Capture the cell that displays the provided text and extract its [x, y] central coordinate. 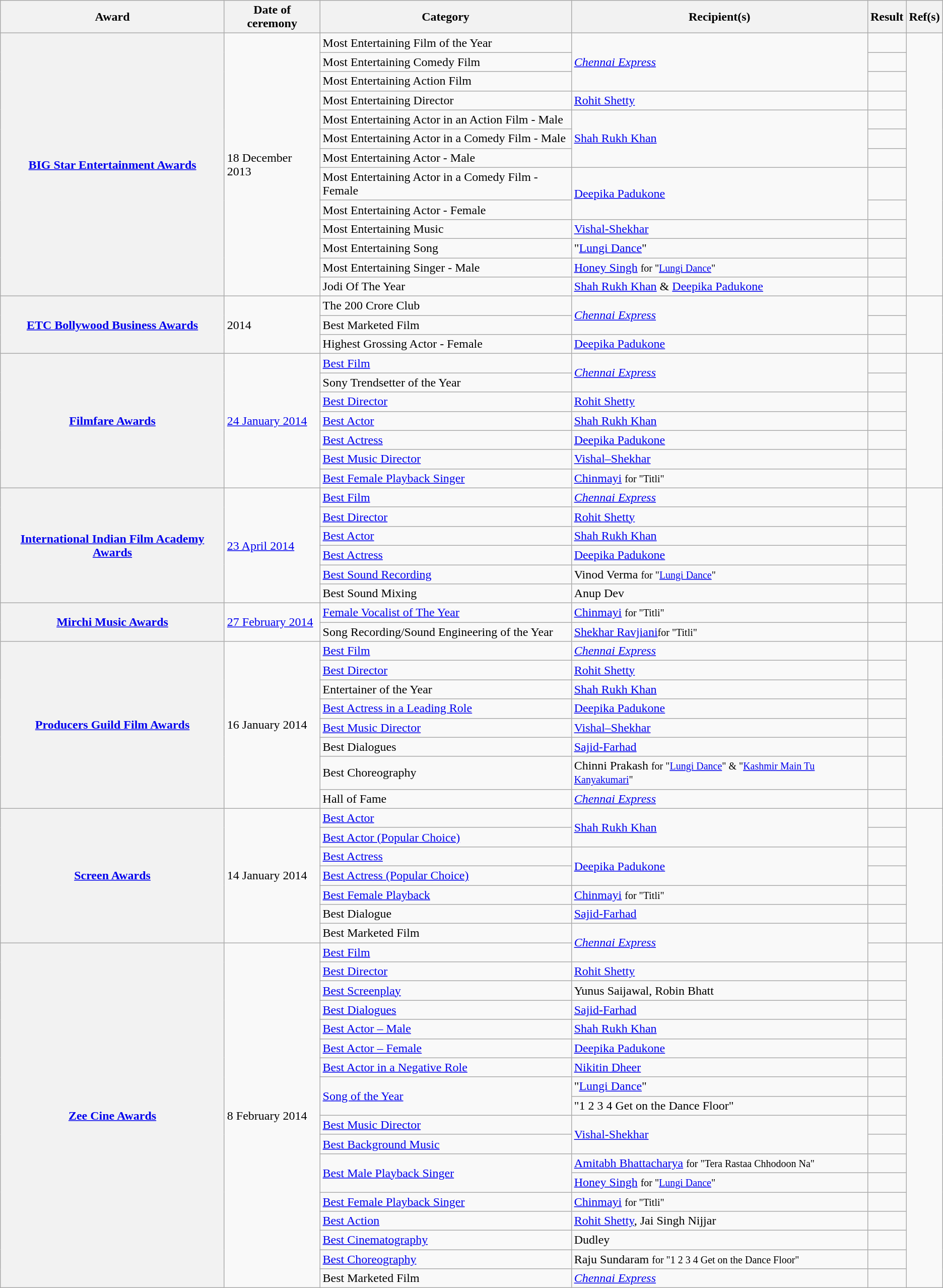
Most Entertaining Director [445, 100]
Award [113, 17]
18 December 2013 [272, 165]
Raju Sundaram for "1 2 3 4 Get on the Dance Floor" [719, 1259]
Rohit Shetty, Jai Singh Nijjar [719, 1221]
14 January 2014 [272, 875]
Most Entertaining Song [445, 248]
International Indian Film Academy Awards [113, 545]
Anup Dev [719, 594]
ETC Bollywood Business Awards [113, 325]
Most Entertaining Actor in a Comedy Film - Female [445, 183]
Mirchi Music Awards [113, 622]
The 200 Crore Club [445, 306]
Best Actress in a Leading Role [445, 709]
Vinod Verma for "Lungi Dance" [719, 574]
Best Background Music [445, 1144]
Best Male Playback Singer [445, 1173]
Amitabh Bhattacharya for "Tera Rastaa Chhodoon Na" [719, 1163]
Jodi Of The Year [445, 287]
Category [445, 17]
Date of ceremony [272, 17]
Best Female Playback [445, 894]
Song Recording/Sound Engineering of the Year [445, 632]
BIG Star Entertainment Awards [113, 165]
Zee Cine Awards [113, 1116]
Producers Guild Film Awards [113, 725]
Nikitin Dheer [719, 1067]
Best Actor – Female [445, 1048]
Most Entertaining Actor in an Action Film - Male [445, 119]
Most Entertaining Singer - Male [445, 268]
Best Action [445, 1221]
Best Actress (Popular Choice) [445, 875]
Sony Trendsetter of the Year [445, 382]
Entertainer of the Year [445, 689]
Best Sound Mixing [445, 594]
8 February 2014 [272, 1116]
Best Dialogue [445, 914]
Shekhar Ravjianifor "Titli" [719, 632]
Yunus Saijawal, Robin Bhatt [719, 991]
Most Entertaining Actor - Male [445, 158]
Ref(s) [924, 17]
23 April 2014 [272, 545]
Song of the Year [445, 1096]
Most Entertaining Actor in a Comedy Film - Male [445, 139]
Best Cinematography [445, 1240]
Hall of Fame [445, 799]
16 January 2014 [272, 725]
Dudley [719, 1240]
2014 [272, 325]
Most Entertaining Film of the Year [445, 43]
Most Entertaining Comedy Film [445, 62]
Filmfare Awards [113, 421]
Most Entertaining Action Film [445, 81]
Female Vocalist of The Year [445, 613]
Most Entertaining Actor - Female [445, 210]
Recipient(s) [719, 17]
Result [887, 17]
Highest Grossing Actor - Female [445, 344]
Best Actor – Male [445, 1029]
24 January 2014 [272, 421]
Screen Awards [113, 875]
Best Screenplay [445, 991]
27 February 2014 [272, 622]
Best Actor in a Negative Role [445, 1067]
Chinni Prakash for "Lungi Dance" & "Kashmir Main Tu Kanyakumari" [719, 773]
Best Actor (Popular Choice) [445, 837]
Best Sound Recording [445, 574]
Shah Rukh Khan & Deepika Padukone [719, 287]
"1 2 3 4 Get on the Dance Floor" [719, 1106]
Most Entertaining Music [445, 229]
